Extract the [x, y] coordinate from the center of the cell holding the provided text.  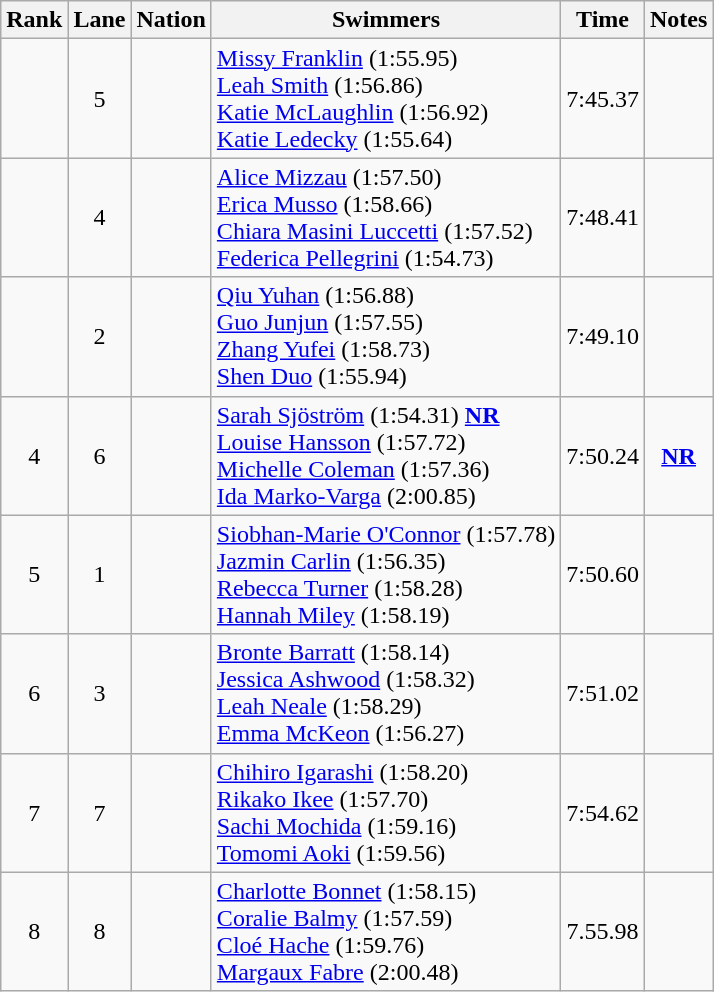
Swimmers [386, 20]
NR [678, 456]
Charlotte Bonnet (1:58.15)Coralie Balmy (1:57.59)Cloé Hache (1:59.76)Margaux Fabre (2:00.48) [386, 932]
Sarah Sjöström (1:54.31) NRLouise Hansson (1:57.72)Michelle Coleman (1:57.36)Ida Marko-Varga (2:00.85) [386, 456]
Notes [678, 20]
Qiu Yuhan (1:56.88)Guo Junjun (1:57.55)Zhang Yufei (1:58.73)Shen Duo (1:55.94) [386, 336]
Chihiro Igarashi (1:58.20)Rikako Ikee (1:57.70)Sachi Mochida (1:59.16)Tomomi Aoki (1:59.56) [386, 812]
7:50.60 [603, 574]
Time [603, 20]
3 [100, 694]
Missy Franklin (1:55.95)Leah Smith (1:56.86)Katie McLaughlin (1:56.92)Katie Ledecky (1:55.64) [386, 98]
Rank [34, 20]
7:51.02 [603, 694]
2 [100, 336]
7:49.10 [603, 336]
7:48.41 [603, 218]
Alice Mizzau (1:57.50)Erica Musso (1:58.66)Chiara Masini Luccetti (1:57.52)Federica Pellegrini (1:54.73) [386, 218]
1 [100, 574]
7.55.98 [603, 932]
Bronte Barratt (1:58.14)Jessica Ashwood (1:58.32)Leah Neale (1:58.29)Emma McKeon (1:56.27) [386, 694]
7:45.37 [603, 98]
Lane [100, 20]
7:50.24 [603, 456]
7:54.62 [603, 812]
Nation [171, 20]
Siobhan-Marie O'Connor (1:57.78)Jazmin Carlin (1:56.35)Rebecca Turner (1:58.28)Hannah Miley (1:58.19) [386, 574]
